Extract the (X, Y) coordinate from the center of the cell holding the provided text.  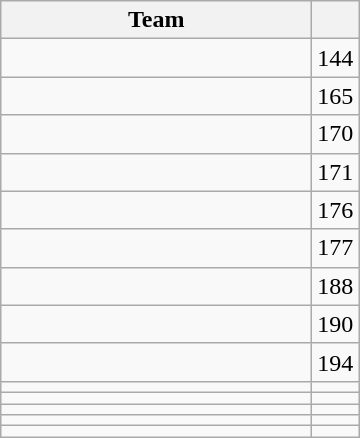
144 (336, 58)
177 (336, 248)
171 (336, 172)
194 (336, 362)
176 (336, 210)
170 (336, 134)
165 (336, 96)
188 (336, 286)
190 (336, 324)
Team (156, 20)
